Determine the (x, y) coordinate at the center of the cell enclosing the given text.  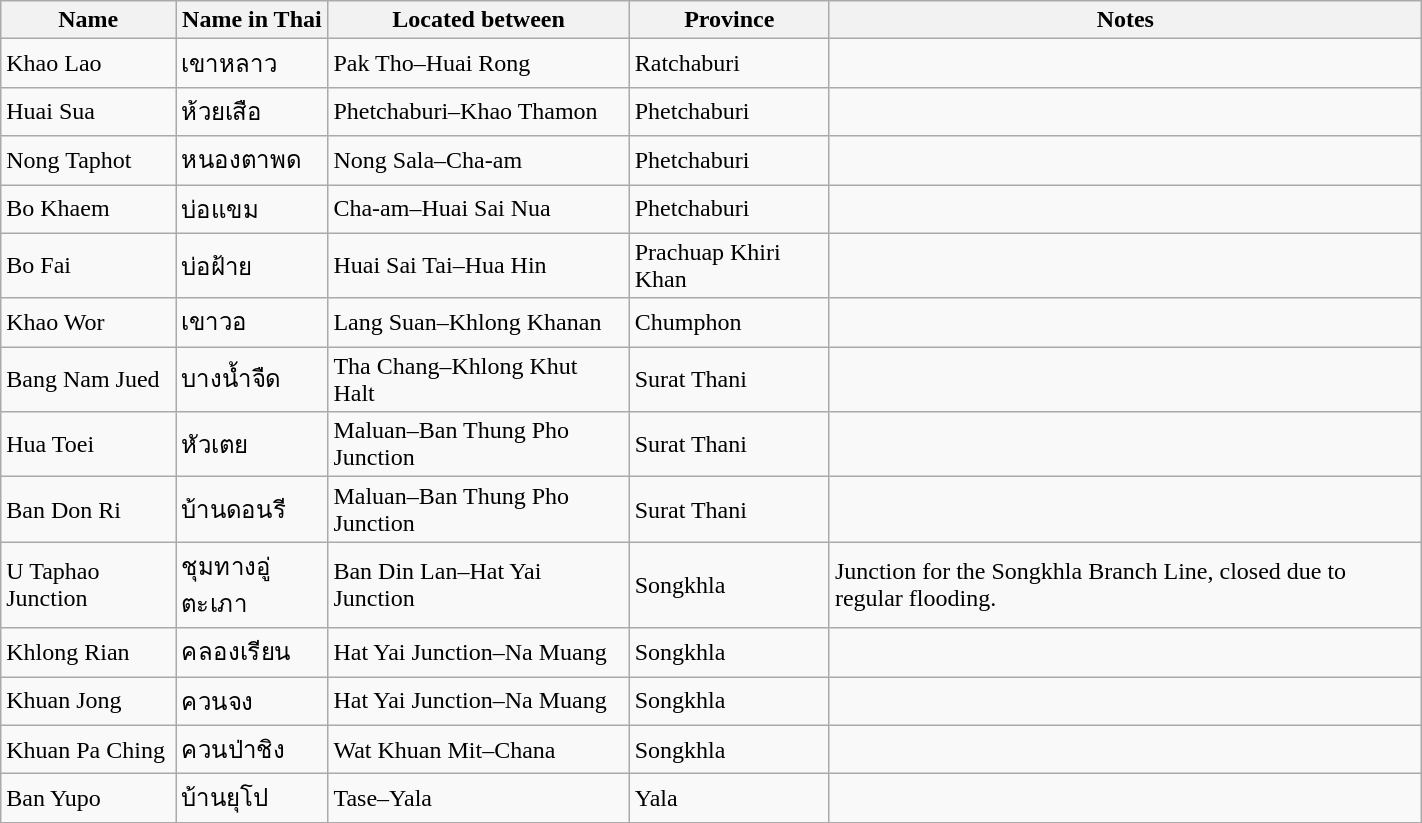
บ้านยุโป (252, 798)
Junction for the Songkhla Branch Line, closed due to regular flooding. (1125, 585)
เขาวอ (252, 322)
Khuan Pa Ching (88, 750)
Khao Wor (88, 322)
หัวเตย (252, 444)
Name (88, 20)
Cha-am–Huai Sai Nua (478, 208)
Located between (478, 20)
Ban Din Lan–Hat Yai Junction (478, 585)
Name in Thai (252, 20)
Tase–Yala (478, 798)
Province (729, 20)
หนองตาพด (252, 160)
บ่อฝ้าย (252, 266)
Tha Chang–Khlong Khut Halt (478, 380)
Huai Sai Tai–Hua Hin (478, 266)
ห้วยเสือ (252, 112)
Bang Nam Jued (88, 380)
Ban Yupo (88, 798)
Ban Don Ri (88, 510)
คลองเรียน (252, 652)
ชุมทางอู่ตะเภา (252, 585)
Ratchaburi (729, 64)
บางน้ำจืด (252, 380)
Khuan Jong (88, 700)
Prachuap Khiri Khan (729, 266)
Hua Toei (88, 444)
Chumphon (729, 322)
เขาหลาว (252, 64)
Bo Khaem (88, 208)
Lang Suan–Khlong Khanan (478, 322)
Bo Fai (88, 266)
Nong Taphot (88, 160)
Notes (1125, 20)
ควนป่าชิง (252, 750)
Pak Tho–Huai Rong (478, 64)
ควนจง (252, 700)
Phetchaburi–Khao Thamon (478, 112)
Khao Lao (88, 64)
บ้านดอนรี (252, 510)
Huai Sua (88, 112)
บ่อแขม (252, 208)
U Taphao Junction (88, 585)
Nong Sala–Cha-am (478, 160)
Khlong Rian (88, 652)
Wat Khuan Mit–Chana (478, 750)
Yala (729, 798)
